Extract the (x, y) coordinate from the center of the cell holding the provided text.  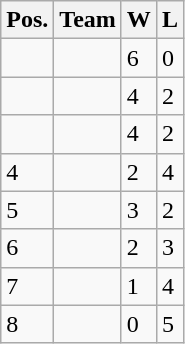
Team (88, 20)
L (170, 20)
Pos. (28, 20)
W (138, 20)
8 (28, 324)
7 (28, 286)
1 (138, 286)
